Extract the (x, y) coordinate from the center of the cell holding the provided text.  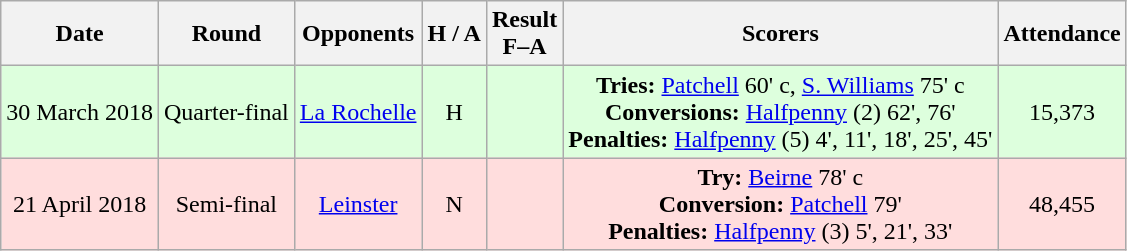
48,455 (1062, 204)
Semi-final (226, 204)
Scorers (780, 34)
Date (80, 34)
30 March 2018 (80, 112)
Opponents (358, 34)
Tries: Patchell 60' c, S. Williams 75' c Conversions: Halfpenny (2) 62', 76' Penalties: Halfpenny (5) 4', 11', 18', 25', 45' (780, 112)
H (454, 112)
Leinster (358, 204)
Try: Beirne 78' c Conversion: Patchell 79' Penalties: Halfpenny (3) 5', 21', 33' (780, 204)
21 April 2018 (80, 204)
La Rochelle (358, 112)
H / A (454, 34)
Quarter-final (226, 112)
15,373 (1062, 112)
ResultF–A (524, 34)
Attendance (1062, 34)
N (454, 204)
Round (226, 34)
